Return the [x, y] coordinate for the center point of the cell that contains the specified text.  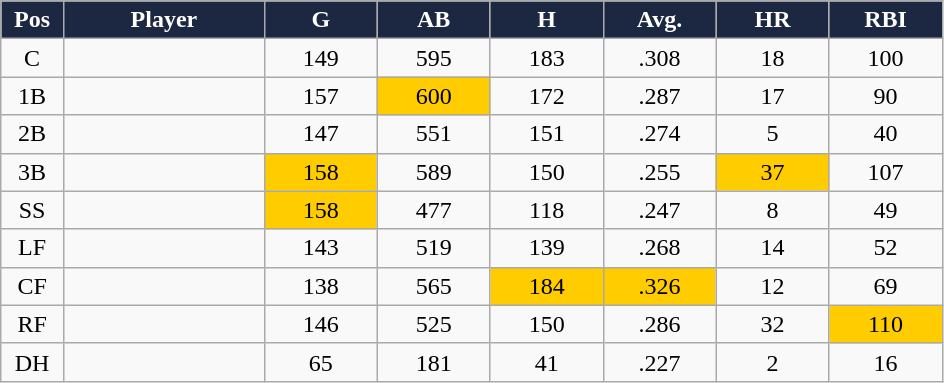
14 [772, 248]
.227 [660, 362]
183 [546, 58]
5 [772, 134]
HR [772, 20]
151 [546, 134]
Pos [32, 20]
157 [320, 96]
118 [546, 210]
.247 [660, 210]
.286 [660, 324]
49 [886, 210]
17 [772, 96]
149 [320, 58]
589 [434, 172]
G [320, 20]
SS [32, 210]
2 [772, 362]
1B [32, 96]
37 [772, 172]
100 [886, 58]
3B [32, 172]
.255 [660, 172]
69 [886, 286]
600 [434, 96]
LF [32, 248]
172 [546, 96]
41 [546, 362]
65 [320, 362]
143 [320, 248]
H [546, 20]
.274 [660, 134]
CF [32, 286]
RF [32, 324]
147 [320, 134]
Avg. [660, 20]
.287 [660, 96]
40 [886, 134]
.268 [660, 248]
110 [886, 324]
595 [434, 58]
DH [32, 362]
C [32, 58]
138 [320, 286]
.326 [660, 286]
139 [546, 248]
16 [886, 362]
8 [772, 210]
181 [434, 362]
519 [434, 248]
.308 [660, 58]
551 [434, 134]
32 [772, 324]
565 [434, 286]
146 [320, 324]
90 [886, 96]
RBI [886, 20]
2B [32, 134]
12 [772, 286]
525 [434, 324]
AB [434, 20]
52 [886, 248]
18 [772, 58]
477 [434, 210]
184 [546, 286]
Player [164, 20]
107 [886, 172]
